Find where the given text appears and provide that cell's center as (x, y) coordinate. 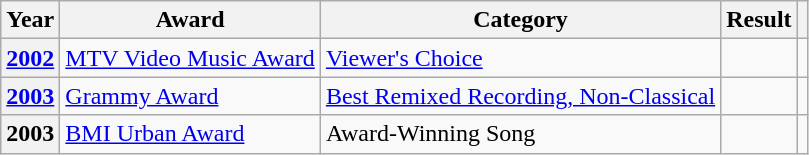
2002 (30, 58)
MTV Video Music Award (190, 58)
Award-Winning Song (520, 134)
Award (190, 20)
Category (520, 20)
Result (759, 20)
Viewer's Choice (520, 58)
Grammy Award (190, 96)
Best Remixed Recording, Non-Classical (520, 96)
BMI Urban Award (190, 134)
Year (30, 20)
